Scan for the cell matching the given text and deliver its (X, Y) coordinate at center. 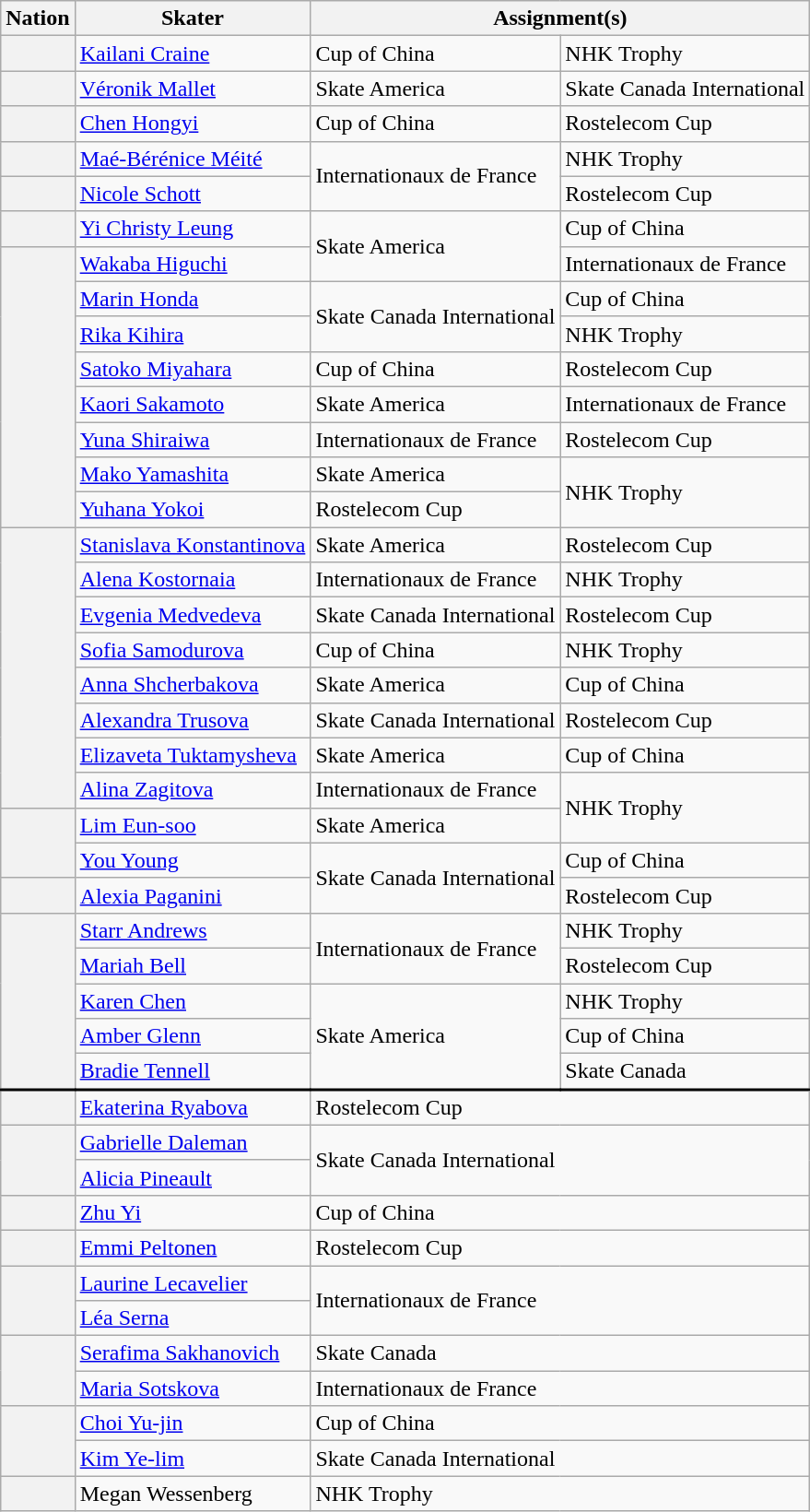
Gabrielle Daleman (193, 1142)
Kailani Craine (193, 53)
Starr Andrews (193, 930)
Serafima Sakhanovich (193, 1353)
Zhu Yi (193, 1212)
Yuhana Yokoi (193, 510)
Yi Christy Leung (193, 229)
Ekaterina Ryabova (193, 1106)
Choi Yu-jin (193, 1423)
Alicia Pineault (193, 1177)
Laurine Lecavelier (193, 1282)
Megan Wessenberg (193, 1494)
Karen Chen (193, 1000)
Marin Honda (193, 299)
Kim Ye-lim (193, 1459)
Emmi Peltonen (193, 1247)
Véronik Mallet (193, 89)
Chen Hongyi (193, 124)
Rika Kihira (193, 334)
Lim Eun-soo (193, 825)
Stanislava Konstantinova (193, 545)
Nicole Schott (193, 194)
Bradie Tennell (193, 1071)
Skater (193, 18)
Mako Yamashita (193, 475)
Nation (38, 18)
Satoko Miyahara (193, 369)
Elizaveta Tuktamysheva (193, 755)
Sofia Samodurova (193, 650)
Alena Kostornaia (193, 580)
Kaori Sakamoto (193, 404)
Mariah Bell (193, 965)
Yuna Shiraiwa (193, 440)
Léa Serna (193, 1318)
Anna Shcherbakova (193, 685)
Maria Sotskova (193, 1388)
Alina Zagitova (193, 790)
You Young (193, 860)
Wakaba Higuchi (193, 264)
Assignment(s) (560, 18)
Alexandra Trusova (193, 720)
Alexia Paganini (193, 895)
Amber Glenn (193, 1036)
Maé-Bérénice Méité (193, 159)
Evgenia Medvedeva (193, 615)
